Determine the [X, Y] coordinate at the center of the cell enclosing the given text.  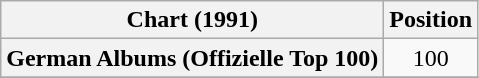
German Albums (Offizielle Top 100) [192, 58]
Position [431, 20]
100 [431, 58]
Chart (1991) [192, 20]
